Capture the cell that displays the provided text and extract its [X, Y] central coordinate. 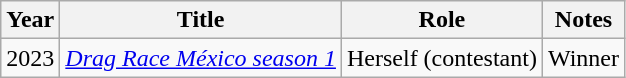
Notes [583, 20]
Herself (contestant) [442, 58]
Winner [583, 58]
Year [30, 20]
2023 [30, 58]
Drag Race México season 1 [201, 58]
Title [201, 20]
Role [442, 20]
